Determine the (x, y) coordinate at the center of the cell enclosing the given text.  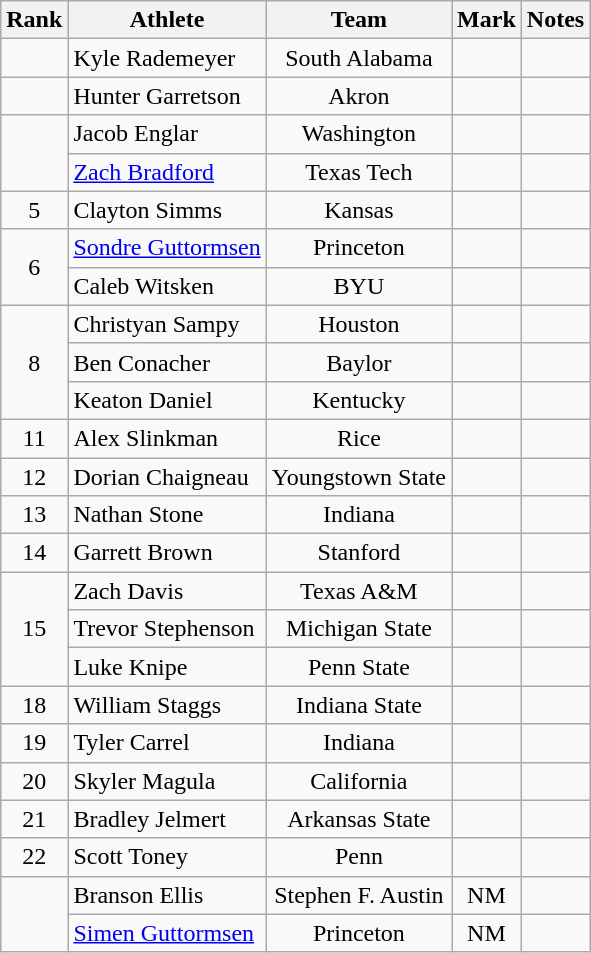
Hunter Garretson (167, 96)
Rank (34, 20)
Mark (487, 20)
Baylor (358, 362)
Penn (358, 857)
5 (34, 210)
18 (34, 705)
California (358, 781)
Kansas (358, 210)
Garrett Brown (167, 553)
BYU (358, 286)
Branson Ellis (167, 895)
South Alabama (358, 58)
Luke Knipe (167, 667)
20 (34, 781)
Sondre Guttormsen (167, 248)
Zach Davis (167, 591)
Clayton Simms (167, 210)
Texas A&M (358, 591)
14 (34, 553)
12 (34, 477)
8 (34, 362)
Washington (358, 134)
Akron (358, 96)
Athlete (167, 20)
Skyler Magula (167, 781)
21 (34, 819)
Trevor Stephenson (167, 629)
Stephen F. Austin (358, 895)
Youngstown State (358, 477)
Caleb Witsken (167, 286)
William Staggs (167, 705)
Zach Bradford (167, 172)
13 (34, 515)
Keaton Daniel (167, 400)
Alex Slinkman (167, 438)
11 (34, 438)
Kentucky (358, 400)
Bradley Jelmert (167, 819)
6 (34, 267)
Notes (555, 20)
Stanford (358, 553)
19 (34, 743)
Michigan State (358, 629)
Rice (358, 438)
15 (34, 629)
22 (34, 857)
Arkansas State (358, 819)
Texas Tech (358, 172)
Christyan Sampy (167, 324)
Houston (358, 324)
Dorian Chaigneau (167, 477)
Team (358, 20)
Jacob Englar (167, 134)
Indiana State (358, 705)
Tyler Carrel (167, 743)
Kyle Rademeyer (167, 58)
Simen Guttormsen (167, 933)
Scott Toney (167, 857)
Ben Conacher (167, 362)
Nathan Stone (167, 515)
Penn State (358, 667)
